Capture the cell that displays the provided text and extract its [X, Y] central coordinate. 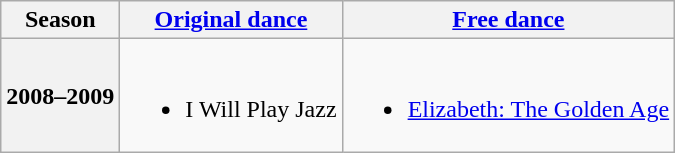
Season [60, 20]
Free dance [508, 20]
Original dance [231, 20]
Elizabeth: The Golden Age [508, 96]
2008–2009 [60, 96]
I Will Play Jazz [231, 96]
